Locate the cell with the specified text and output its [X, Y] center coordinate. 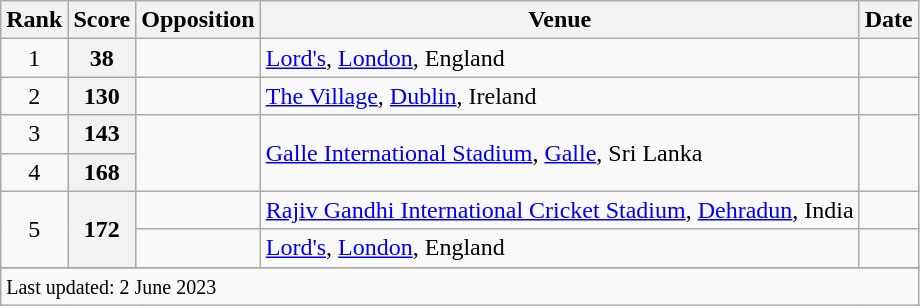
Galle International Stadium, Galle, Sri Lanka [560, 153]
Score [102, 20]
172 [102, 229]
38 [102, 58]
143 [102, 134]
1 [34, 58]
Opposition [198, 20]
Last updated: 2 June 2023 [460, 286]
Rajiv Gandhi International Cricket Stadium, Dehradun, India [560, 210]
2 [34, 96]
Rank [34, 20]
4 [34, 172]
168 [102, 172]
130 [102, 96]
Venue [560, 20]
5 [34, 229]
3 [34, 134]
Date [888, 20]
The Village, Dublin, Ireland [560, 96]
